Pinpoint the cell where the given text exists, returning its (X, Y) midpoint coordinate. 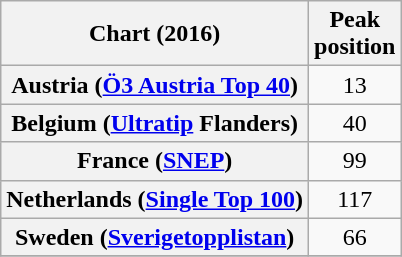
Chart (2016) (155, 34)
117 (355, 199)
France (SNEP) (155, 161)
Austria (Ö3 Austria Top 40) (155, 85)
Sweden (Sverigetopplistan) (155, 237)
40 (355, 123)
Belgium (Ultratip Flanders) (155, 123)
Peakposition (355, 34)
99 (355, 161)
66 (355, 237)
13 (355, 85)
Netherlands (Single Top 100) (155, 199)
